Identify which cell holds the provided text, then report its [x, y] central coordinate. 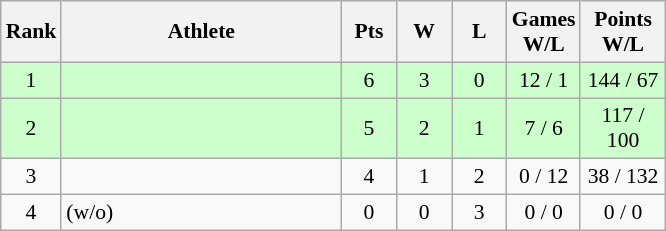
0 / 12 [544, 177]
Athlete [201, 32]
12 / 1 [544, 80]
W [424, 32]
144 / 67 [622, 80]
L [480, 32]
GamesW/L [544, 32]
PointsW/L [622, 32]
6 [368, 80]
(w/o) [201, 213]
5 [368, 128]
117 / 100 [622, 128]
7 / 6 [544, 128]
38 / 132 [622, 177]
Pts [368, 32]
Rank [32, 32]
